Scan for the cell matching the given text and deliver its [x, y] coordinate at center. 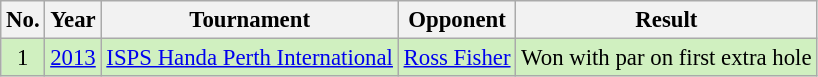
Result [666, 20]
Opponent [457, 20]
Year [73, 20]
ISPS Handa Perth International [250, 58]
2013 [73, 58]
Tournament [250, 20]
No. [23, 20]
Won with par on first extra hole [666, 58]
Ross Fisher [457, 58]
1 [23, 58]
